Locate the cell with the specified text and output its (x, y) center coordinate. 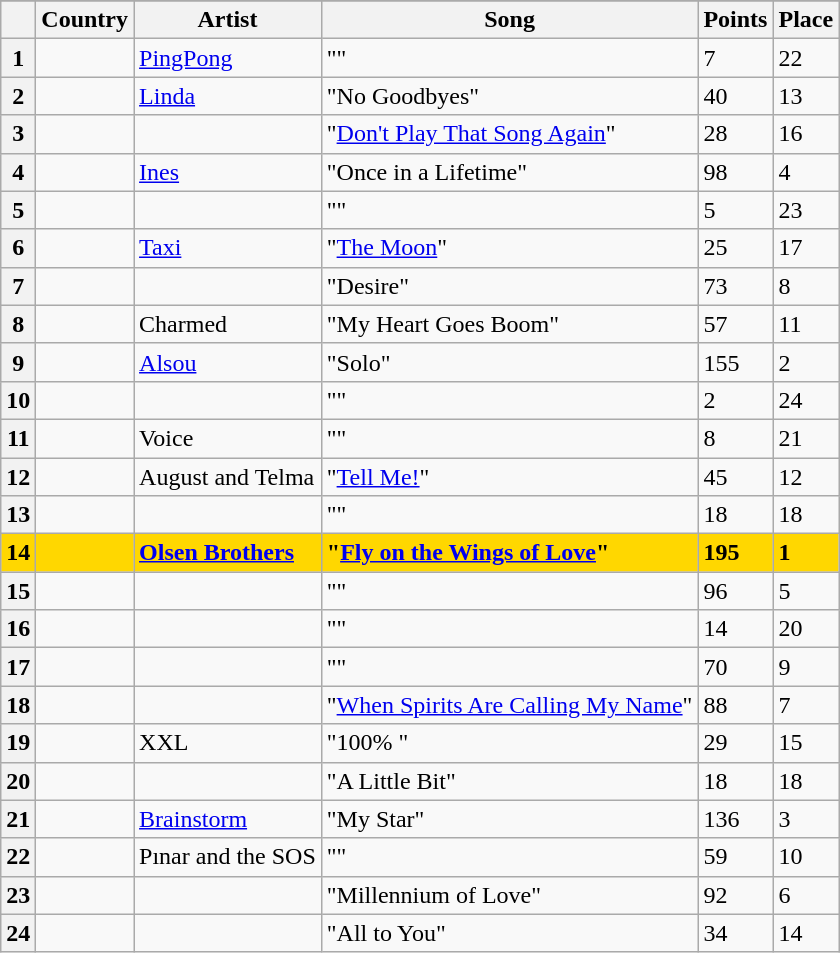
"All to You" (510, 933)
"Desire" (510, 286)
59 (736, 857)
Taxi (228, 248)
Olsen Brothers (228, 553)
92 (736, 895)
"100% " (510, 743)
"When Spirits Are Calling My Name" (510, 705)
Alsou (228, 362)
"No Goodbyes" (510, 96)
"Once in a Lifetime" (510, 172)
"Tell Me!" (510, 477)
28 (736, 134)
34 (736, 933)
40 (736, 96)
96 (736, 591)
Ines (228, 172)
Song (510, 20)
155 (736, 362)
"My Heart Goes Boom" (510, 324)
73 (736, 286)
Artist (228, 20)
70 (736, 667)
57 (736, 324)
Charmed (228, 324)
"The Moon" (510, 248)
"Don't Play That Song Again" (510, 134)
136 (736, 819)
29 (736, 743)
"Fly on the Wings of Love" (510, 553)
45 (736, 477)
Voice (228, 438)
195 (736, 553)
XXL (228, 743)
Points (736, 20)
PingPong (228, 58)
August and Telma (228, 477)
Country (85, 20)
Place (806, 20)
25 (736, 248)
"Solo" (510, 362)
"My Star" (510, 819)
88 (736, 705)
"Millennium of Love" (510, 895)
"A Little Bit" (510, 781)
98 (736, 172)
Linda (228, 96)
Brainstorm (228, 819)
Pınar and the SOS (228, 857)
19 (18, 743)
